Scan for the cell matching the given text and deliver its (X, Y) coordinate at center. 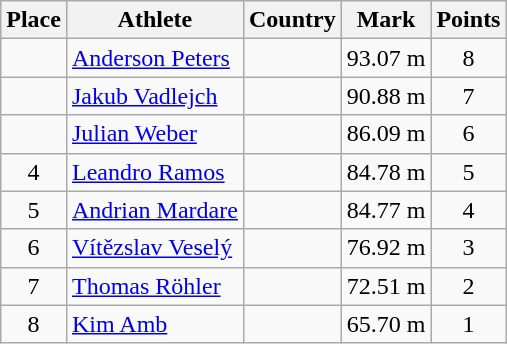
Andrian Mardare (154, 210)
Jakub Vadlejch (154, 96)
Athlete (154, 20)
65.70 m (386, 324)
93.07 m (386, 58)
84.78 m (386, 172)
Kim Amb (154, 324)
2 (468, 286)
3 (468, 248)
90.88 m (386, 96)
Leandro Ramos (154, 172)
1 (468, 324)
Country (292, 20)
Points (468, 20)
Mark (386, 20)
84.77 m (386, 210)
Thomas Röhler (154, 286)
Julian Weber (154, 134)
Anderson Peters (154, 58)
Vítězslav Veselý (154, 248)
76.92 m (386, 248)
86.09 m (386, 134)
72.51 m (386, 286)
Place (34, 20)
